Capture the cell that displays the provided text and extract its [X, Y] central coordinate. 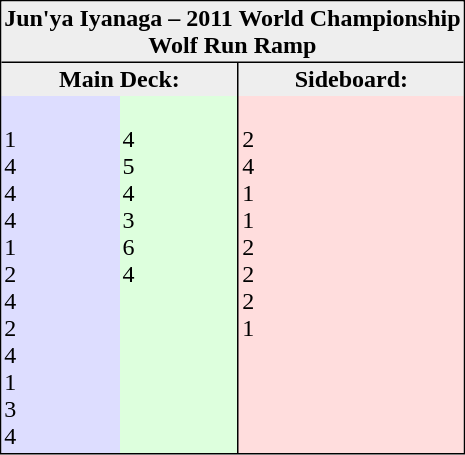
1 4 4 4 1 2 4 2 4 1 3 4 [60, 274]
Main Deck: [120, 80]
Sideboard: [351, 80]
2 4 1 1 2 2 2 1 [351, 274]
Jun'ya Iyanaga – 2011 World ChampionshipWolf Run Ramp [232, 33]
4 5 4 3 6 4 [178, 274]
